Provide the [x, y] coordinate of the cell's center where the given text is located.  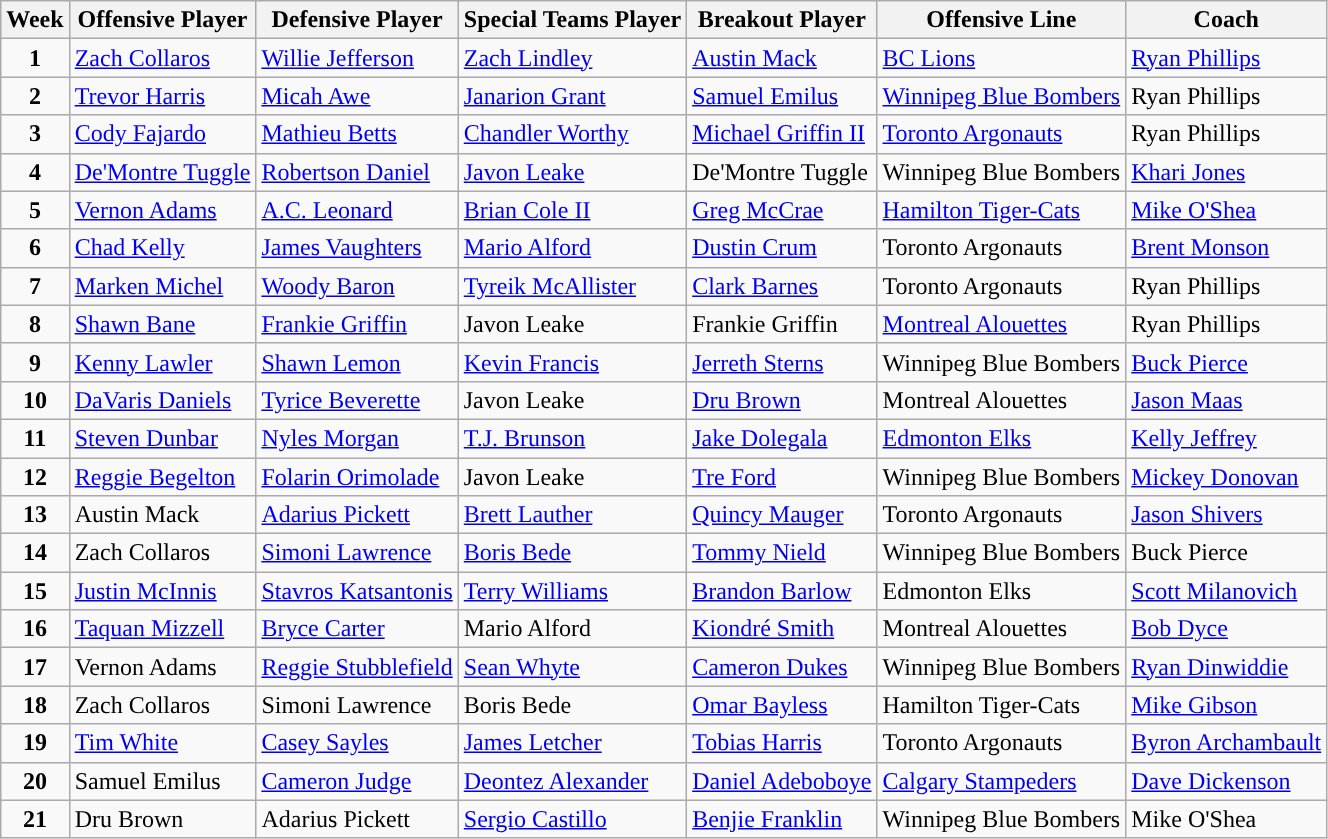
19 [35, 743]
Tre Ford [782, 477]
Greg McCrae [782, 210]
Coach [1226, 20]
Daniel Adeboboye [782, 781]
13 [35, 515]
Jason Maas [1226, 400]
Tommy Nield [782, 553]
T.J. Brunson [572, 438]
Bryce Carter [357, 629]
Cody Fajardo [162, 134]
20 [35, 781]
Brett Lauther [572, 515]
Dustin Crum [782, 248]
Kelly Jeffrey [1226, 438]
Ryan Dinwiddie [1226, 667]
Offensive Line [1002, 20]
Reggie Begelton [162, 477]
Cameron Judge [357, 781]
4 [35, 172]
11 [35, 438]
Week [35, 20]
Breakout Player [782, 20]
3 [35, 134]
Jake Dolegala [782, 438]
Janarion Grant [572, 96]
James Vaughters [357, 248]
18 [35, 705]
1 [35, 58]
Tyrice Beverette [357, 400]
8 [35, 324]
Robertson Daniel [357, 172]
Mike Gibson [1226, 705]
Deontez Alexander [572, 781]
BC Lions [1002, 58]
Brian Cole II [572, 210]
Clark Barnes [782, 286]
Woody Baron [357, 286]
Mathieu Betts [357, 134]
Omar Bayless [782, 705]
Tim White [162, 743]
Kiondré Smith [782, 629]
Chandler Worthy [572, 134]
Defensive Player [357, 20]
Taquan Mizzell [162, 629]
21 [35, 819]
Terry Williams [572, 591]
Casey Sayles [357, 743]
Stavros Katsantonis [357, 591]
Jerreth Sterns [782, 362]
Scott Milanovich [1226, 591]
Special Teams Player [572, 20]
DaVaris Daniels [162, 400]
Quincy Mauger [782, 515]
James Letcher [572, 743]
Marken Michel [162, 286]
9 [35, 362]
6 [35, 248]
Jason Shivers [1226, 515]
Brandon Barlow [782, 591]
A.C. Leonard [357, 210]
Calgary Stampeders [1002, 781]
5 [35, 210]
17 [35, 667]
Chad Kelly [162, 248]
Justin McInnis [162, 591]
12 [35, 477]
Zach Lindley [572, 58]
Cameron Dukes [782, 667]
Folarin Orimolade [357, 477]
Offensive Player [162, 20]
Nyles Morgan [357, 438]
16 [35, 629]
Willie Jefferson [357, 58]
Byron Archambault [1226, 743]
15 [35, 591]
Bob Dyce [1226, 629]
Sergio Castillo [572, 819]
10 [35, 400]
7 [35, 286]
Shawn Lemon [357, 362]
Khari Jones [1226, 172]
Sean Whyte [572, 667]
Tobias Harris [782, 743]
Mickey Donovan [1226, 477]
Tyreik McAllister [572, 286]
Micah Awe [357, 96]
Shawn Bane [162, 324]
Kenny Lawler [162, 362]
Brent Monson [1226, 248]
Benjie Franklin [782, 819]
2 [35, 96]
Michael Griffin II [782, 134]
Dave Dickenson [1226, 781]
Steven Dunbar [162, 438]
Kevin Francis [572, 362]
Reggie Stubblefield [357, 667]
14 [35, 553]
Trevor Harris [162, 96]
